Extract the [X, Y] coordinate from the center of the cell holding the provided text.  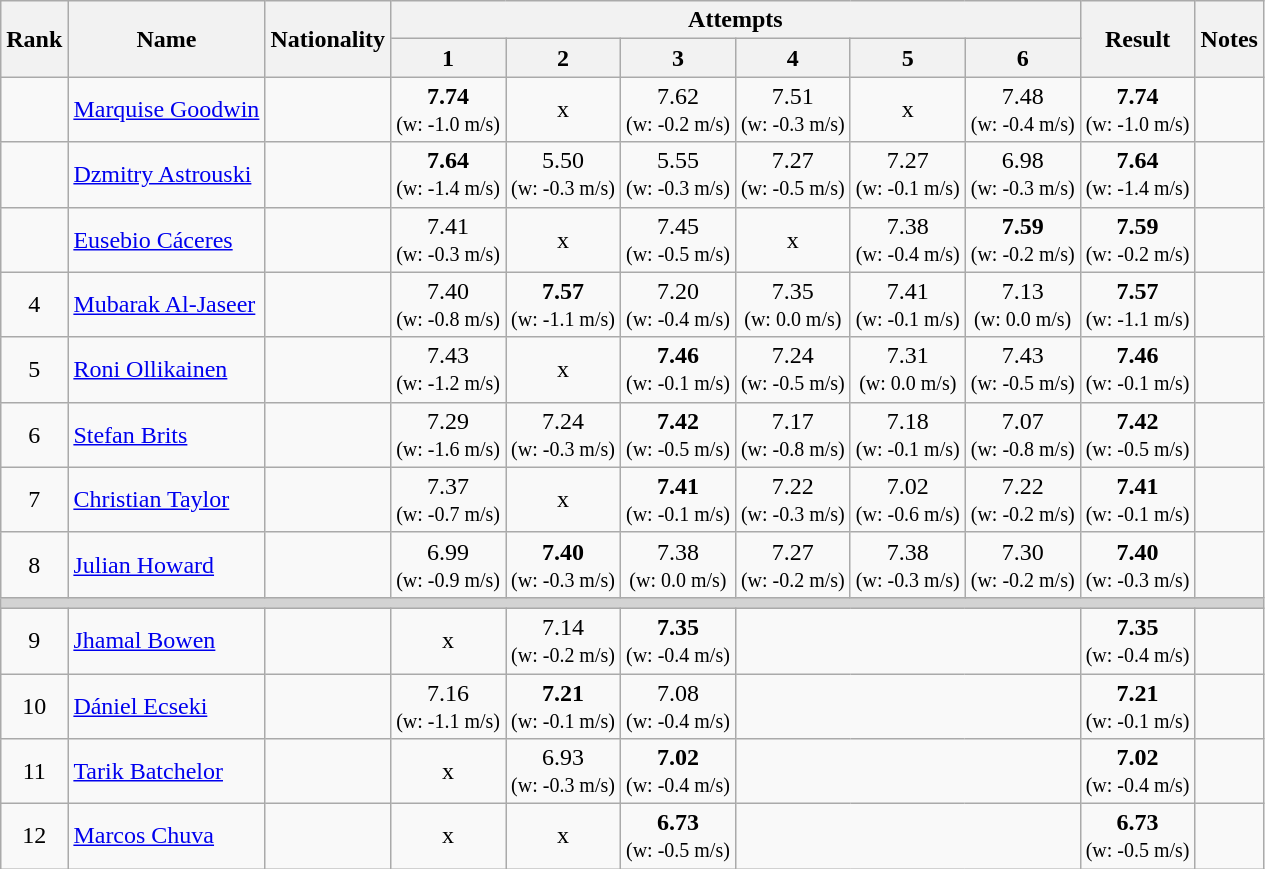
7.24(w: -0.3 m/s) [564, 434]
7.46(w: -0.1 m/s) [678, 370]
7.38(w: -0.3 m/s) [908, 564]
Marquise Goodwin [166, 110]
1 [448, 58]
7.62(w: -0.2 m/s) [678, 110]
7.64 (w: -1.4 m/s) [1138, 174]
7.07(w: -0.8 m/s) [1022, 434]
7.22(w: -0.2 m/s) [1022, 500]
7.22(w: -0.3 m/s) [792, 500]
7.24(w: -0.5 m/s) [792, 370]
7.27(w: -0.5 m/s) [792, 174]
Result [1138, 39]
7 [34, 500]
7.02(w: -0.6 m/s) [908, 500]
Nationality [328, 39]
7.31(w: 0.0 m/s) [908, 370]
7.43(w: -1.2 m/s) [448, 370]
2 [564, 58]
Stefan Brits [166, 434]
6.73(w: -0.5 m/s) [678, 836]
7.16(w: -1.1 m/s) [448, 706]
7.74 (w: -1.0 m/s) [1138, 110]
7.37(w: -0.7 m/s) [448, 500]
7.14(w: -0.2 m/s) [564, 640]
7.41(w: -0.3 m/s) [448, 240]
Rank [34, 39]
7.21 (w: -0.1 m/s) [1138, 706]
9 [34, 640]
5.50(w: -0.3 m/s) [564, 174]
8 [34, 564]
7.41 (w: -0.1 m/s) [1138, 500]
7.42(w: -0.5 m/s) [678, 434]
7.40(w: -0.3 m/s) [564, 564]
7.59 (w: -0.2 m/s) [1138, 240]
7.18(w: -0.1 m/s) [908, 434]
7.35(w: 0.0 m/s) [792, 304]
7.40(w: -0.8 m/s) [448, 304]
7.42 (w: -0.5 m/s) [1138, 434]
Marcos Chuva [166, 836]
7.64(w: -1.4 m/s) [448, 174]
Notes [1229, 39]
Dzmitry Astrouski [166, 174]
7.29(w: -1.6 m/s) [448, 434]
7.40 (w: -0.3 m/s) [1138, 564]
7.48(w: -0.4 m/s) [1022, 110]
5.55(w: -0.3 m/s) [678, 174]
Eusebio Cáceres [166, 240]
11 [34, 772]
Attempts [736, 20]
7.59(w: -0.2 m/s) [1022, 240]
Tarik Batchelor [166, 772]
7.38(w: -0.4 m/s) [908, 240]
Mubarak Al-Jaseer [166, 304]
12 [34, 836]
7.35(w: -0.4 m/s) [678, 640]
7.17(w: -0.8 m/s) [792, 434]
7.43(w: -0.5 m/s) [1022, 370]
7.27(w: -0.1 m/s) [908, 174]
7.02(w: -0.4 m/s) [678, 772]
7.35 (w: -0.4 m/s) [1138, 640]
7.08(w: -0.4 m/s) [678, 706]
7.51(w: -0.3 m/s) [792, 110]
Christian Taylor [166, 500]
7.13(w: 0.0 m/s) [1022, 304]
6.73 (w: -0.5 m/s) [1138, 836]
7.02 (w: -0.4 m/s) [1138, 772]
Dániel Ecseki [166, 706]
3 [678, 58]
7.38(w: 0.0 m/s) [678, 564]
Roni Ollikainen [166, 370]
Name [166, 39]
7.20(w: -0.4 m/s) [678, 304]
7.46 (w: -0.1 m/s) [1138, 370]
6.93(w: -0.3 m/s) [564, 772]
6.98(w: -0.3 m/s) [1022, 174]
7.21(w: -0.1 m/s) [564, 706]
6.99(w: -0.9 m/s) [448, 564]
Julian Howard [166, 564]
7.30(w: -0.2 m/s) [1022, 564]
7.45(w: -0.5 m/s) [678, 240]
10 [34, 706]
Jhamal Bowen [166, 640]
7.57 (w: -1.1 m/s) [1138, 304]
7.57(w: -1.1 m/s) [564, 304]
7.74(w: -1.0 m/s) [448, 110]
7.27(w: -0.2 m/s) [792, 564]
